Extract the (X, Y) coordinate from the center of the cell holding the provided text.  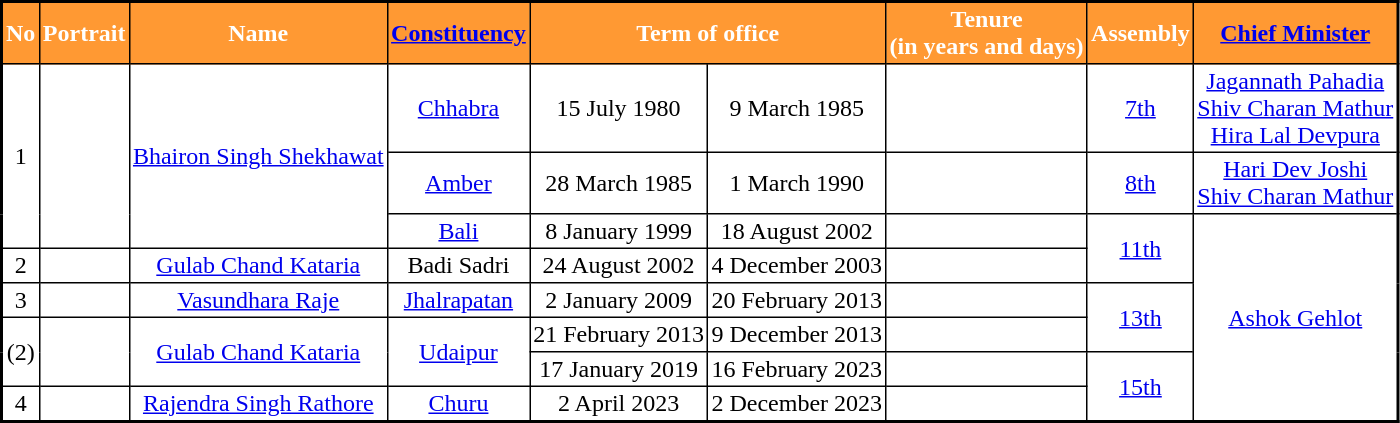
15th (1140, 387)
2 January 2009 (619, 300)
3 (21, 300)
Hari Dev JoshiShiv Charan Mathur (1296, 183)
Vasundhara Raje (258, 300)
Tenure(in years and days) (987, 33)
18 August 2002 (797, 231)
Badi Sadri (458, 265)
20 February 2013 (797, 300)
13th (1140, 318)
17 January 2019 (619, 369)
11th (1140, 248)
1 March 1990 (797, 183)
28 March 1985 (619, 183)
Bhairon Singh Shekhawat (258, 156)
Bali (458, 231)
7th (1140, 108)
24 August 2002 (619, 265)
Jagannath PahadiaShiv Charan MathurHira Lal Devpura (1296, 108)
8 January 1999 (619, 231)
Constituency (458, 33)
16 February 2023 (797, 369)
Portrait (84, 33)
15 July 1980 (619, 108)
Amber (458, 183)
Jhalrapatan (458, 300)
Assembly (1140, 33)
8th (1140, 183)
Chief Minister (1296, 33)
2 December 2023 (797, 404)
Ashok Gehlot (1296, 318)
9 March 1985 (797, 108)
2 (21, 265)
Name (258, 33)
Rajendra Singh Rathore (258, 404)
9 December 2013 (797, 334)
Chhabra (458, 108)
4 December 2003 (797, 265)
21 February 2013 (619, 334)
4 (21, 404)
No (21, 33)
Churu (458, 404)
Udaipur (458, 352)
2 April 2023 (619, 404)
1 (21, 156)
Term of office (708, 33)
(2) (21, 352)
